Output the (x, y) coordinate of the center of the cell containing the given text.  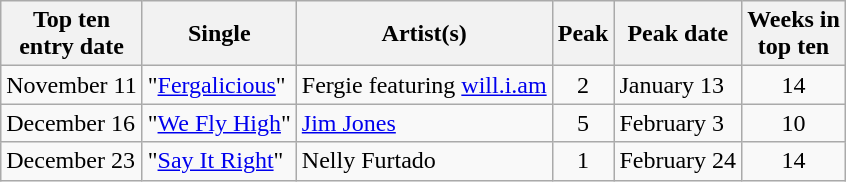
Single (219, 34)
December 16 (72, 123)
Weeks intop ten (794, 34)
December 23 (72, 161)
Nelly Furtado (424, 161)
10 (794, 123)
"We Fly High" (219, 123)
"Fergalicious" (219, 85)
January 13 (678, 85)
1 (583, 161)
Artist(s) (424, 34)
November 11 (72, 85)
"Say It Right" (219, 161)
Jim Jones (424, 123)
February 24 (678, 161)
Fergie featuring will.i.am (424, 85)
Peak date (678, 34)
Peak (583, 34)
2 (583, 85)
5 (583, 123)
February 3 (678, 123)
Top tenentry date (72, 34)
